Scan for the cell matching the given text and deliver its (X, Y) coordinate at center. 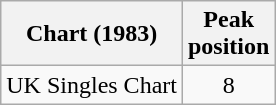
Peakposition (228, 34)
Chart (1983) (92, 34)
UK Singles Chart (92, 85)
8 (228, 85)
